Provide the (X, Y) coordinate of the cell's center where the given text is located.  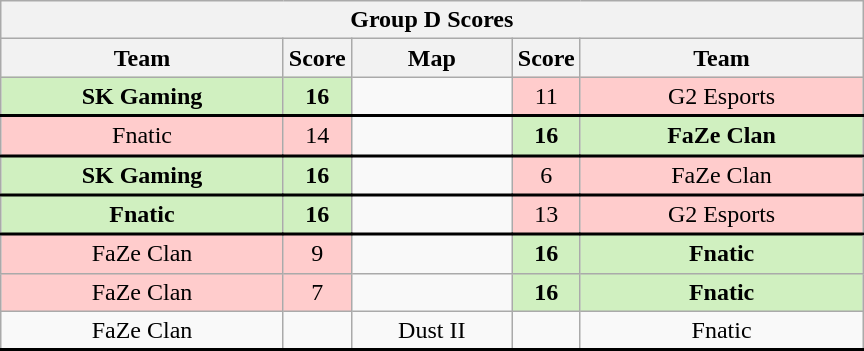
11 (546, 96)
13 (546, 215)
Map (432, 58)
Dust II (432, 330)
9 (317, 254)
6 (546, 175)
Group D Scores (432, 20)
7 (317, 292)
14 (317, 136)
